From the cell containing the given text, extract its center point as (X, Y) coordinate. 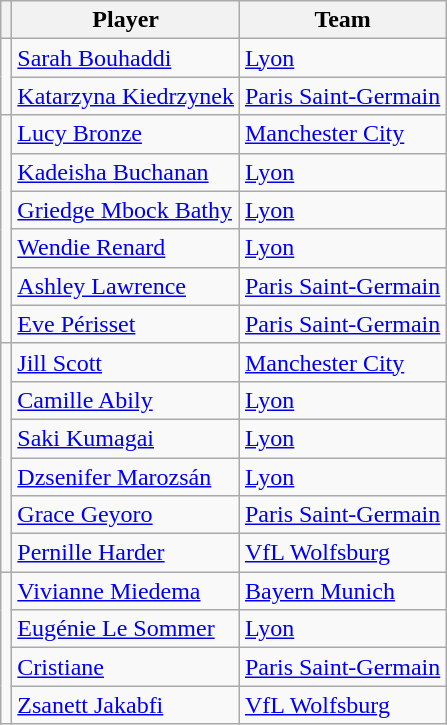
Pernille Harder (126, 553)
Katarzyna Kiedrzynek (126, 96)
Ashley Lawrence (126, 286)
Cristiane (126, 667)
Jill Scott (126, 362)
Team (342, 20)
Saki Kumagai (126, 438)
Lucy Bronze (126, 134)
Eve Périsset (126, 324)
Kadeisha Buchanan (126, 172)
Griedge Mbock Bathy (126, 210)
Dzsenifer Marozsán (126, 477)
Eugénie Le Sommer (126, 629)
Zsanett Jakabfi (126, 705)
Vivianne Miedema (126, 591)
Bayern Munich (342, 591)
Grace Geyoro (126, 515)
Sarah Bouhaddi (126, 58)
Camille Abily (126, 400)
Wendie Renard (126, 248)
Player (126, 20)
